Capture the cell that displays the provided text and extract its [X, Y] central coordinate. 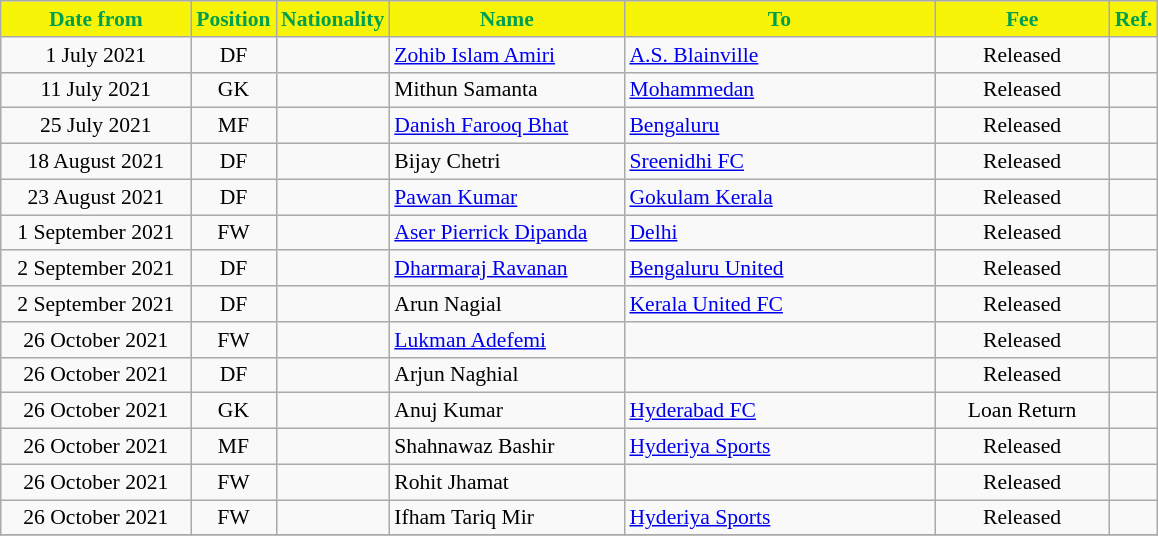
Arjun Naghial [506, 375]
Rohit Jhamat [506, 482]
Pawan Kumar [506, 197]
Position [234, 19]
Date from [96, 19]
Sreenidhi FC [779, 162]
1 July 2021 [96, 55]
A.S. Blainville [779, 55]
Bengaluru [779, 126]
Aser Pierrick Dipanda [506, 233]
Ref. [1134, 19]
23 August 2021 [96, 197]
Arun Nagial [506, 304]
Danish Farooq Bhat [506, 126]
Ifham Tariq Mir [506, 518]
Delhi [779, 233]
Lukman Adefemi [506, 340]
Anuj Kumar [506, 411]
Bijay Chetri [506, 162]
Mithun Samanta [506, 90]
Nationality [332, 19]
Kerala United FC [779, 304]
Fee [1022, 19]
To [779, 19]
Name [506, 19]
Dharmaraj Ravanan [506, 269]
Zohib Islam Amiri [506, 55]
Loan Return [1022, 411]
Gokulam Kerala [779, 197]
11 July 2021 [96, 90]
25 July 2021 [96, 126]
Bengaluru United [779, 269]
18 August 2021 [96, 162]
1 September 2021 [96, 233]
Mohammedan [779, 90]
Shahnawaz Bashir [506, 447]
Hyderabad FC [779, 411]
